Search for the cell housing the specified text and yield its [x, y] center coordinate. 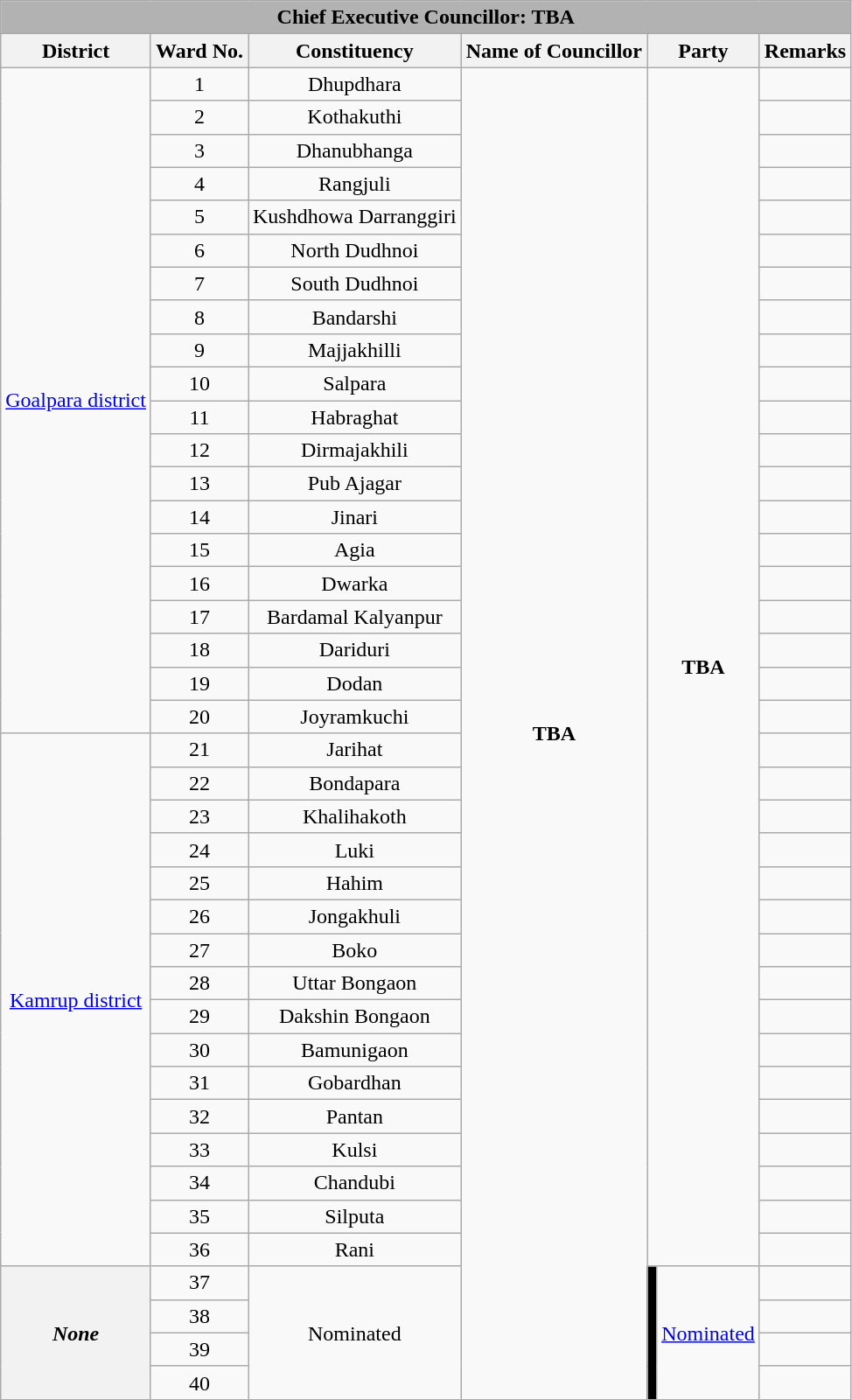
Jarihat [355, 750]
Boko [355, 949]
27 [199, 949]
35 [199, 1216]
22 [199, 783]
12 [199, 451]
7 [199, 283]
13 [199, 484]
None [76, 1333]
Uttar Bongaon [355, 983]
Name of Councillor [554, 51]
5 [199, 217]
Chandubi [355, 1183]
28 [199, 983]
Khalihakoth [355, 816]
25 [199, 883]
1 [199, 84]
29 [199, 1017]
11 [199, 417]
37 [199, 1283]
Bardamal Kalyanpur [355, 617]
Agia [355, 550]
Goalpara district [76, 401]
Dhupdhara [355, 84]
31 [199, 1083]
Dhanubhanga [355, 150]
39 [199, 1349]
Dakshin Bongaon [355, 1017]
Ward No. [199, 51]
Dariduri [355, 650]
23 [199, 816]
33 [199, 1150]
38 [199, 1316]
North Dudhnoi [355, 250]
16 [199, 584]
Silputa [355, 1216]
32 [199, 1116]
South Dudhnoi [355, 283]
Chief Executive Councillor: TBA [426, 17]
3 [199, 150]
Kushdhowa Darranggiri [355, 217]
Bandarshi [355, 317]
9 [199, 350]
10 [199, 383]
26 [199, 916]
19 [199, 683]
Dirmajakhili [355, 451]
4 [199, 184]
14 [199, 517]
2 [199, 117]
24 [199, 850]
Jongakhuli [355, 916]
40 [199, 1382]
Bondapara [355, 783]
34 [199, 1183]
Kulsi [355, 1150]
District [76, 51]
Joyramkuchi [355, 717]
17 [199, 617]
Rani [355, 1249]
Party [703, 51]
Rangjuli [355, 184]
6 [199, 250]
30 [199, 1050]
Luki [355, 850]
36 [199, 1249]
Hahim [355, 883]
Pantan [355, 1116]
Dodan [355, 683]
Bamunigaon [355, 1050]
Majjakhilli [355, 350]
Gobardhan [355, 1083]
Remarks [805, 51]
21 [199, 750]
Kamrup district [76, 999]
8 [199, 317]
18 [199, 650]
Kothakuthi [355, 117]
Dwarka [355, 584]
Constituency [355, 51]
15 [199, 550]
Salpara [355, 383]
Pub Ajagar [355, 484]
20 [199, 717]
Habraghat [355, 417]
Jinari [355, 517]
